Find where the given text appears and provide that cell's center as [x, y] coordinate. 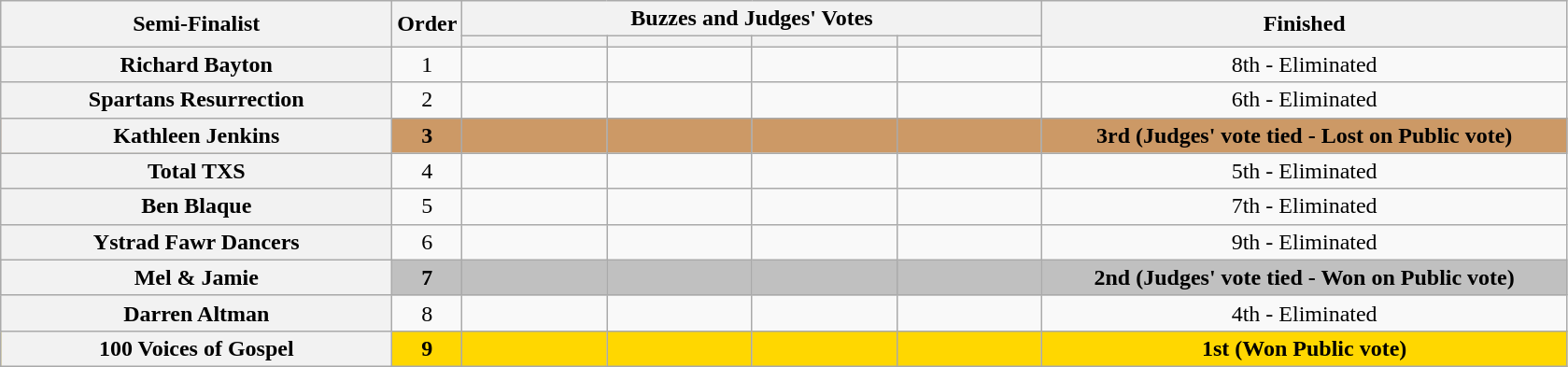
Ben Blaque [196, 206]
Spartans Resurrection [196, 100]
1 [428, 64]
Semi-Finalist [196, 24]
Buzzes and Judges' Votes [752, 19]
9th - Eliminated [1304, 242]
Darren Altman [196, 313]
Richard Bayton [196, 64]
5 [428, 206]
4th - Eliminated [1304, 313]
3 [428, 135]
Order [428, 24]
8th - Eliminated [1304, 64]
7 [428, 277]
2nd (Judges' vote tied - Won on Public vote) [1304, 277]
100 Voices of Gospel [196, 348]
Total TXS [196, 171]
1st (Won Public vote) [1304, 348]
3rd (Judges' vote tied - Lost on Public vote) [1304, 135]
8 [428, 313]
Ystrad Fawr Dancers [196, 242]
Kathleen Jenkins [196, 135]
4 [428, 171]
Finished [1304, 24]
6 [428, 242]
6th - Eliminated [1304, 100]
Mel & Jamie [196, 277]
5th - Eliminated [1304, 171]
2 [428, 100]
9 [428, 348]
7th - Eliminated [1304, 206]
